Locate the cell with the specified text and output its (x, y) center coordinate. 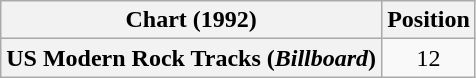
Chart (1992) (192, 20)
12 (429, 58)
US Modern Rock Tracks (Billboard) (192, 58)
Position (429, 20)
